For the text-containing cell, return its midpoint in (x, y) coordinate format. 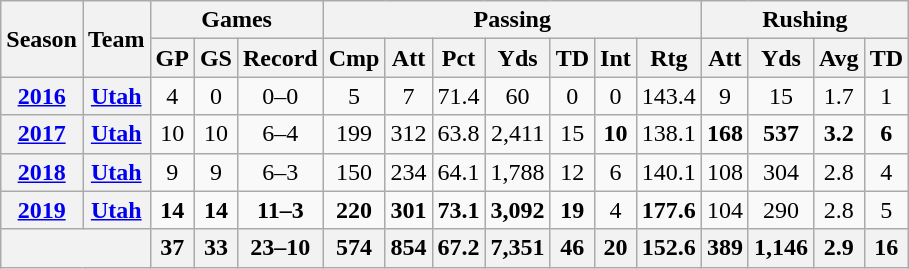
1,788 (518, 172)
854 (408, 248)
63.8 (458, 134)
2019 (42, 210)
Pct (458, 58)
37 (172, 248)
150 (354, 172)
6–3 (280, 172)
304 (780, 172)
177.6 (668, 210)
168 (724, 134)
20 (616, 248)
Int (616, 58)
2018 (42, 172)
3.2 (838, 134)
1,146 (780, 248)
11–3 (280, 210)
Team (116, 39)
73.1 (458, 210)
574 (354, 248)
GS (216, 58)
389 (724, 248)
199 (354, 134)
23–10 (280, 248)
Rushing (804, 20)
19 (572, 210)
234 (408, 172)
537 (780, 134)
301 (408, 210)
2.9 (838, 248)
152.6 (668, 248)
60 (518, 96)
2,411 (518, 134)
3,092 (518, 210)
108 (724, 172)
1 (886, 96)
46 (572, 248)
143.4 (668, 96)
312 (408, 134)
71.4 (458, 96)
Games (236, 20)
Rtg (668, 58)
Record (280, 58)
Passing (512, 20)
Cmp (354, 58)
1.7 (838, 96)
33 (216, 248)
64.1 (458, 172)
7,351 (518, 248)
220 (354, 210)
16 (886, 248)
67.2 (458, 248)
0–0 (280, 96)
138.1 (668, 134)
2016 (42, 96)
140.1 (668, 172)
290 (780, 210)
104 (724, 210)
2017 (42, 134)
Avg (838, 58)
GP (172, 58)
Season (42, 39)
6–4 (280, 134)
7 (408, 96)
12 (572, 172)
